Identify which cell holds the provided text, then report its [X, Y] central coordinate. 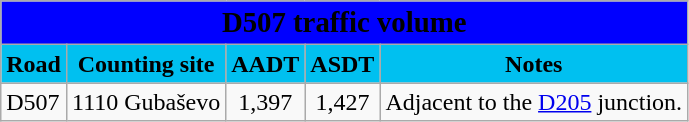
1,427 [342, 102]
Notes [534, 64]
1110 Gubaševo [146, 102]
ASDT [342, 64]
D507 traffic volume [344, 23]
Adjacent to the D205 junction. [534, 102]
AADT [266, 64]
1,397 [266, 102]
Counting site [146, 64]
D507 [34, 102]
Road [34, 64]
